Extract the [X, Y] coordinate from the center of the cell holding the provided text.  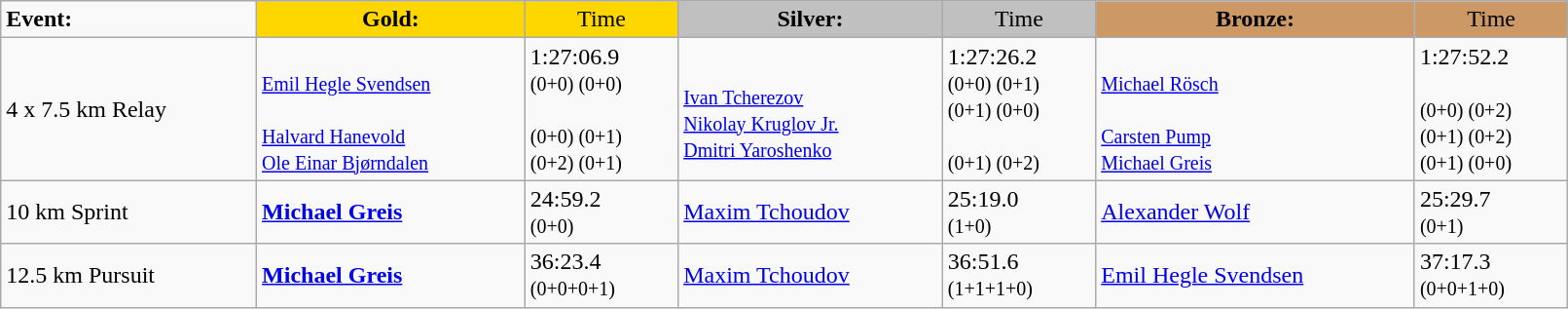
Event: [128, 19]
1:27:06.9(0+0) (0+0)(0+0) (0+1)(0+2) (0+1) [602, 109]
24:59.2(0+0) [602, 212]
36:23.4(0+0+0+1) [602, 275]
Alexander Wolf [1256, 212]
Silver: [811, 19]
25:19.0(1+0) [1018, 212]
1:27:52.2(0+0) (0+2)(0+1) (0+2)(0+1) (0+0) [1491, 109]
37:17.3(0+0+1+0) [1491, 275]
36:51.6(1+1+1+0) [1018, 275]
1:27:26.2(0+0) (0+1)(0+1) (0+0)(0+1) (0+2) [1018, 109]
25:29.7(0+1) [1491, 212]
Michael RöschCarsten PumpMichael Greis [1256, 109]
Ivan TcherezovNikolay Kruglov Jr.Dmitri Yaroshenko [811, 109]
Bronze: [1256, 19]
4 x 7.5 km Relay [128, 109]
Emil Hegle SvendsenHalvard HanevoldOle Einar Bjørndalen [391, 109]
10 km Sprint [128, 212]
Gold: [391, 19]
12.5 km Pursuit [128, 275]
Emil Hegle Svendsen [1256, 275]
